From the cell containing the given text, extract its center point as (x, y) coordinate. 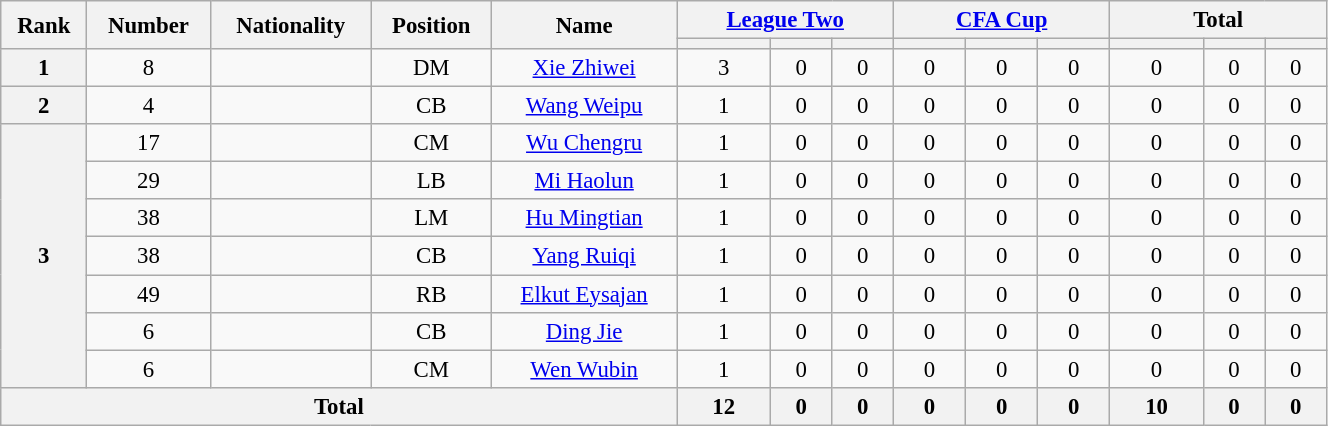
Wang Weipu (584, 106)
Position (431, 25)
Wu Chengru (584, 143)
Xie Zhiwei (584, 68)
Nationality (290, 25)
Elkut Eysajan (584, 294)
Yang Ruiqi (584, 256)
Wen Wubin (584, 369)
10 (1156, 406)
Ding Jie (584, 331)
8 (148, 68)
29 (148, 181)
RB (431, 294)
Hu Mingtian (584, 219)
Number (148, 25)
49 (148, 294)
Rank (44, 25)
Mi Haolun (584, 181)
LM (431, 219)
2 (44, 106)
4 (148, 106)
Name (584, 25)
League Two (785, 20)
17 (148, 143)
12 (724, 406)
CFA Cup (1001, 20)
LB (431, 181)
DM (431, 68)
